From the cell containing the given text, extract its center point as [X, Y] coordinate. 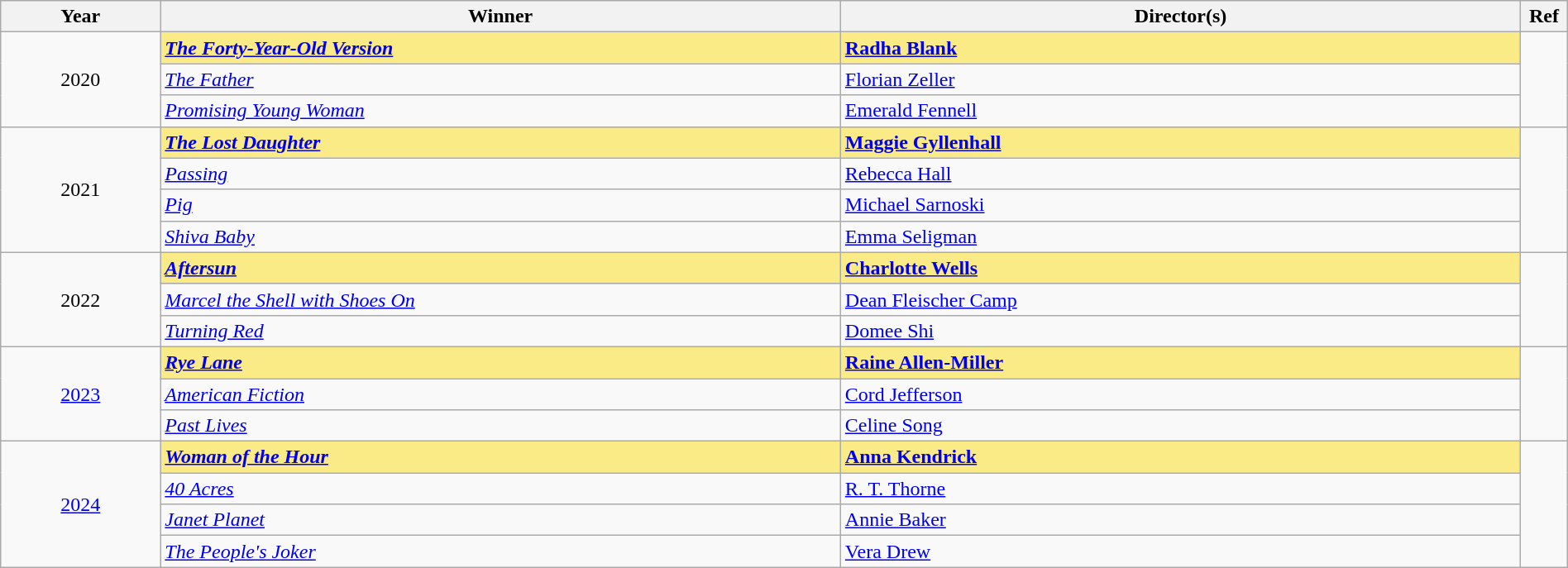
Radha Blank [1180, 48]
Aftersun [500, 268]
2021 [81, 189]
Passing [500, 174]
Charlotte Wells [1180, 268]
2024 [81, 504]
Ref [1544, 17]
Rye Lane [500, 362]
Pig [500, 205]
Director(s) [1180, 17]
Raine Allen-Miller [1180, 362]
The Father [500, 79]
Rebecca Hall [1180, 174]
Turning Red [500, 331]
Marcel the Shell with Shoes On [500, 299]
2023 [81, 394]
Year [81, 17]
Domee Shi [1180, 331]
40 Acres [500, 489]
American Fiction [500, 394]
Past Lives [500, 426]
Vera Drew [1180, 551]
Cord Jefferson [1180, 394]
The People's Joker [500, 551]
Annie Baker [1180, 520]
Dean Fleischer Camp [1180, 299]
Shiva Baby [500, 236]
Emma Seligman [1180, 236]
Promising Young Woman [500, 111]
2022 [81, 299]
Celine Song [1180, 426]
Winner [500, 17]
Florian Zeller [1180, 79]
Michael Sarnoski [1180, 205]
2020 [81, 79]
Anna Kendrick [1180, 457]
Emerald Fennell [1180, 111]
The Forty-Year-Old Version [500, 48]
Maggie Gyllenhall [1180, 142]
Janet Planet [500, 520]
R. T. Thorne [1180, 489]
Woman of the Hour [500, 457]
The Lost Daughter [500, 142]
